Detect which cell encompasses the target text, then output its (X, Y) center coordinate. 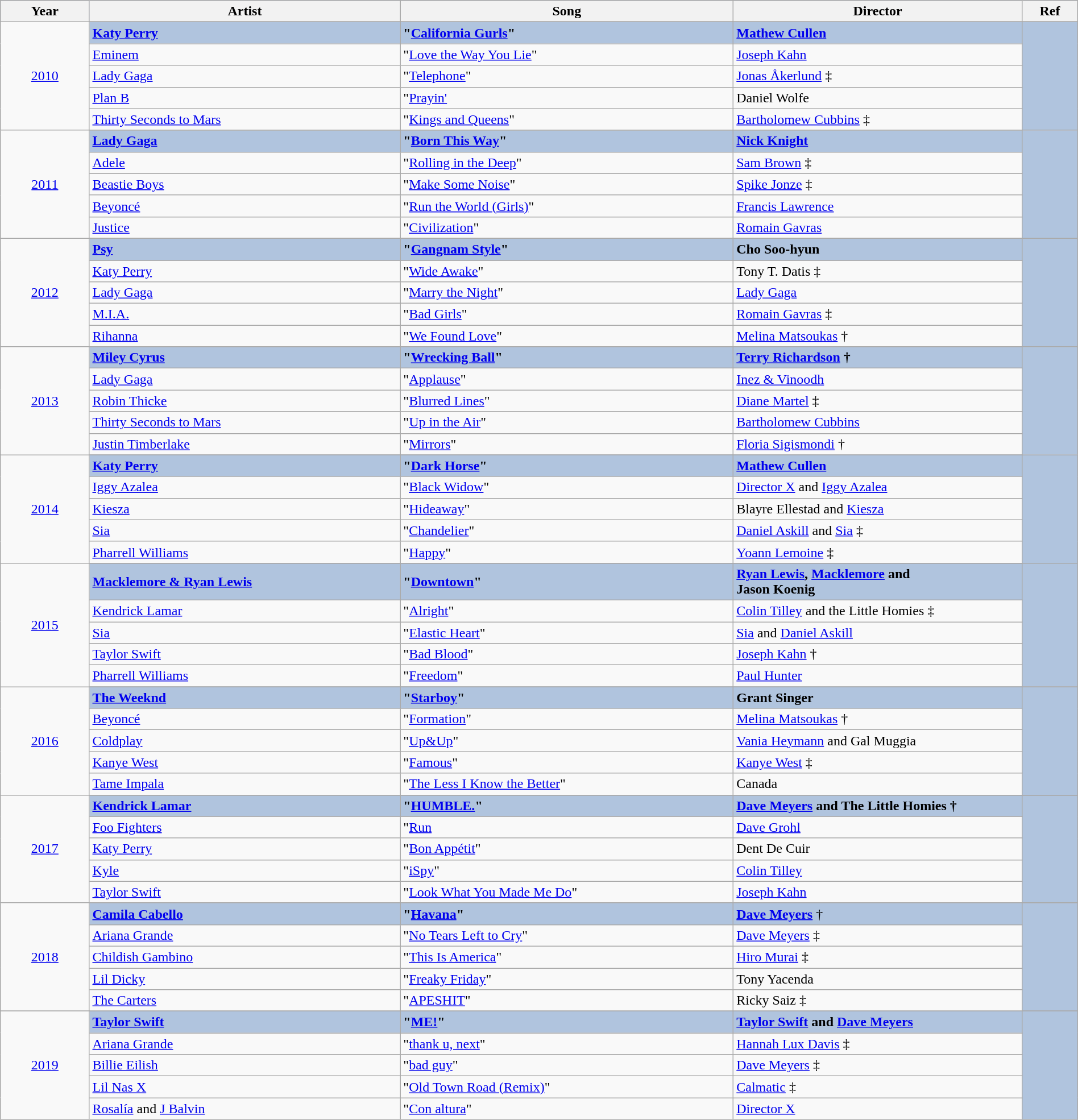
Vania Heymann and Gal Muggia (878, 741)
Beastie Boys (244, 184)
"California Gurls" (567, 33)
"Starboy" (567, 698)
Ricky Saiz ‡ (878, 1001)
Sam Brown ‡ (878, 163)
2013 (45, 401)
"Downtown" (567, 581)
"Bad Blood" (567, 654)
"bad guy" (567, 1065)
Director X (878, 1109)
Lil Nas X (244, 1087)
Canada (878, 784)
Blayre Ellestad and Kiesza (878, 509)
Terry Richardson † (878, 358)
"Make Some Noise" (567, 184)
Rosalía and J Balvin (244, 1109)
M.I.A. (244, 314)
Joseph Kahn † (878, 654)
Song (567, 11)
"Rolling in the Deep" (567, 163)
"Run (567, 827)
"Bad Girls" (567, 314)
Ryan Lewis, Macklemore and Jason Koenig (878, 581)
2010 (45, 76)
"No Tears Left to Cry" (567, 935)
Francis Lawrence (878, 206)
"Look What You Made Me Do" (567, 892)
Calmatic ‡ (878, 1087)
"Dark Horse" (567, 466)
"Chandelier" (567, 530)
"The Less I Know the Better" (567, 784)
Justice (244, 227)
Floria Sigismondi † (878, 444)
"Born This Way" (567, 141)
Robin Thicke (244, 401)
2015 (45, 624)
Paul Hunter (878, 676)
Director X and Iggy Azalea (878, 487)
2011 (45, 184)
Dave Grohl (878, 827)
Artist (244, 11)
Camila Cabello (244, 914)
Psy (244, 249)
Miley Cyrus (244, 358)
Eminem (244, 55)
Kanye West ‡ (878, 762)
"Telephone" (567, 76)
Adele (244, 163)
"Freedom" (567, 676)
2019 (45, 1065)
"Happy" (567, 552)
"Applause" (567, 379)
Kanye West (244, 762)
Year (45, 11)
"iSpy" (567, 870)
2014 (45, 509)
"Kings and Queens" (567, 119)
Tame Impala (244, 784)
Dent De Cuir (878, 849)
Daniel Askill and Sia ‡ (878, 530)
Daniel Wolfe (878, 98)
Tony T. Datis ‡ (878, 271)
"Gangnam Style" (567, 249)
"thank u, next" (567, 1044)
Hiro Murai ‡ (878, 957)
2018 (45, 957)
The Carters (244, 1001)
"Up in the Air" (567, 422)
Nick Knight (878, 141)
Bartholomew Cubbins (878, 422)
Rihanna (244, 336)
Romain Gavras (878, 227)
Colin Tilley (878, 870)
"Prayin' (567, 98)
Director (878, 11)
Foo Fighters (244, 827)
Macklemore & Ryan Lewis (244, 581)
Dave Meyers and The Little Homies † (878, 806)
"Run the World (Girls)" (567, 206)
"Blurred Lines" (567, 401)
Plan B (244, 98)
Spike Jonze ‡ (878, 184)
"ME!" (567, 1022)
Sia and Daniel Askill (878, 633)
Taylor Swift and Dave Meyers (878, 1022)
Justin Timberlake (244, 444)
Lil Dicky (244, 978)
"Famous" (567, 762)
Inez & Vinoodh (878, 379)
Dave Meyers † (878, 914)
"Old Town Road (Remix)" (567, 1087)
Colin Tilley and the Little Homies ‡ (878, 611)
"Bon Appétit" (567, 849)
Bartholomew Cubbins ‡ (878, 119)
Cho Soo-hyun (878, 249)
"Alright" (567, 611)
Childish Gambino (244, 957)
Kyle (244, 870)
"HUMBLE." (567, 806)
"Civilization" (567, 227)
Grant Singer (878, 698)
"Mirrors" (567, 444)
"We Found Love" (567, 336)
"Wide Awake" (567, 271)
2017 (45, 849)
Romain Gavras ‡ (878, 314)
Iggy Azalea (244, 487)
"Con altura" (567, 1109)
Billie Eilish (244, 1065)
"This Is America" (567, 957)
"APESHIT" (567, 1001)
Tony Yacenda (878, 978)
"Havana" (567, 914)
Hannah Lux Davis ‡ (878, 1044)
"Hideaway" (567, 509)
"Black Widow" (567, 487)
"Elastic Heart" (567, 633)
Coldplay (244, 741)
Diane Martel ‡ (878, 401)
Jonas Åkerlund ‡ (878, 76)
"Formation" (567, 719)
Kiesza (244, 509)
2012 (45, 292)
"Marry the Night" (567, 293)
"Wrecking Ball" (567, 358)
Ref (1050, 11)
"Love the Way You Lie" (567, 55)
2016 (45, 741)
Yoann Lemoine ‡ (878, 552)
"Up&Up" (567, 741)
"Freaky Friday" (567, 978)
The Weeknd (244, 698)
